Locate the cell with the specified text and output its (x, y) center coordinate. 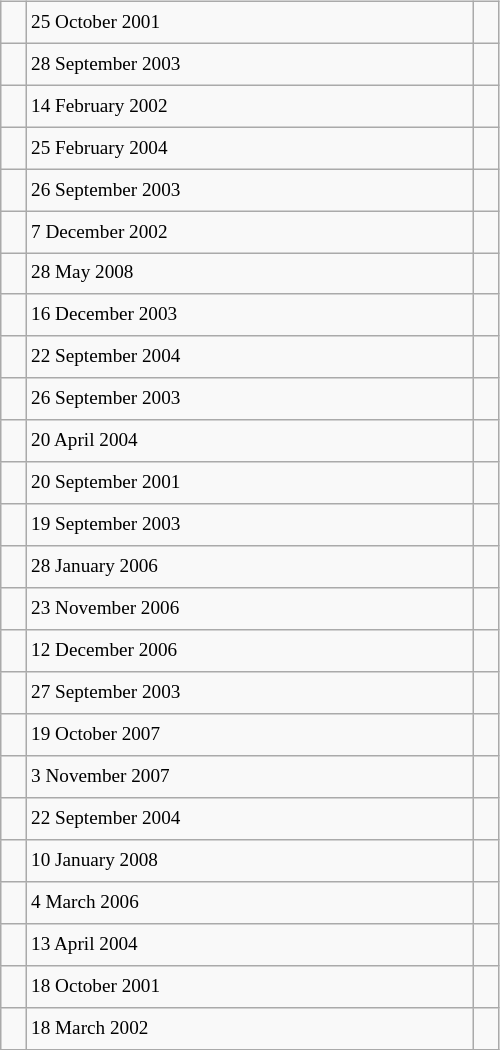
10 January 2008 (249, 861)
16 December 2003 (249, 315)
28 May 2008 (249, 274)
13 April 2004 (249, 944)
28 September 2003 (249, 64)
12 December 2006 (249, 651)
4 March 2006 (249, 902)
25 October 2001 (249, 22)
28 January 2006 (249, 567)
7 December 2002 (249, 232)
25 February 2004 (249, 148)
18 October 2001 (249, 986)
19 September 2003 (249, 525)
27 September 2003 (249, 693)
19 October 2007 (249, 735)
18 March 2002 (249, 1028)
20 September 2001 (249, 483)
3 November 2007 (249, 777)
14 February 2002 (249, 106)
20 April 2004 (249, 441)
23 November 2006 (249, 609)
